Scan for the cell matching the given text and deliver its (X, Y) coordinate at center. 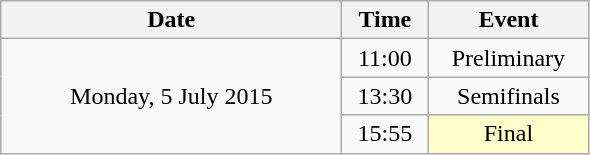
Monday, 5 July 2015 (172, 96)
13:30 (385, 96)
Final (508, 134)
15:55 (385, 134)
Event (508, 20)
Time (385, 20)
Date (172, 20)
Preliminary (508, 58)
Semifinals (508, 96)
11:00 (385, 58)
